Output the (x, y) coordinate of the center of the cell containing the given text.  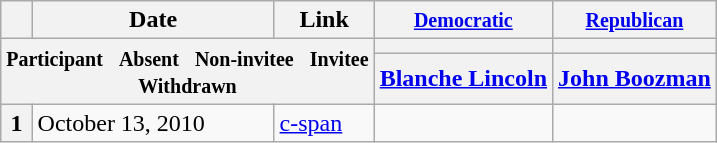
1 (16, 123)
Participant Absent Non-invitee Invitee Withdrawn (188, 72)
Date (153, 20)
c-span (324, 123)
Blanche Lincoln (463, 78)
John Boozman (635, 78)
Republican (635, 20)
October 13, 2010 (153, 123)
Democratic (463, 20)
Link (324, 20)
